Return the [X, Y] coordinate for the center point of the cell that contains the specified text.  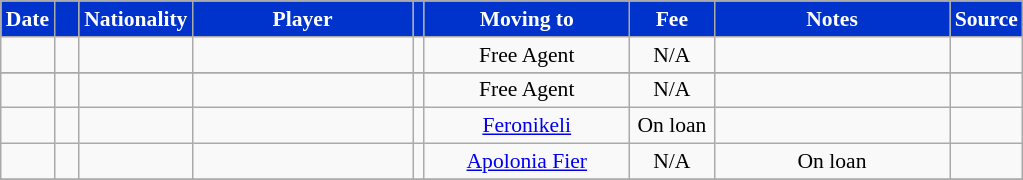
Source [986, 19]
Fee [672, 19]
Notes [832, 19]
Date [28, 19]
Player [302, 19]
Moving to [526, 19]
Feronikeli [526, 126]
Nationality [136, 19]
Apolonia Fier [526, 162]
